Find where the given text appears and provide that cell's center as (x, y) coordinate. 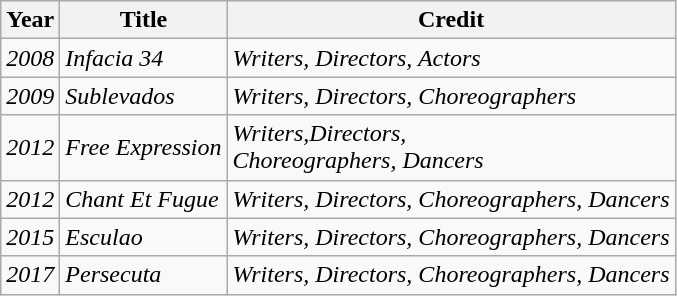
Chant Et Fugue (144, 199)
Credit (451, 20)
2008 (30, 58)
Esculao (144, 237)
Persecuta (144, 275)
Sublevados (144, 96)
Writers, Directors, Choreographers (451, 96)
2009 (30, 96)
2015 (30, 237)
Infacia 34 (144, 58)
Year (30, 20)
2017 (30, 275)
Writers,Directors,Choreographers, Dancers (451, 148)
Free Expression (144, 148)
Title (144, 20)
Writers, Directors, Actors (451, 58)
